Extract the [x, y] coordinate from the center of the cell holding the provided text.  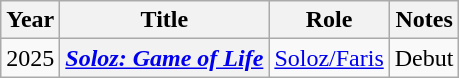
Year [30, 20]
Title [164, 20]
Notes [424, 20]
Role [329, 20]
2025 [30, 58]
Soloz: Game of Life [164, 58]
Debut [424, 58]
Soloz/Faris [329, 58]
